Capture the cell that displays the provided text and extract its (x, y) central coordinate. 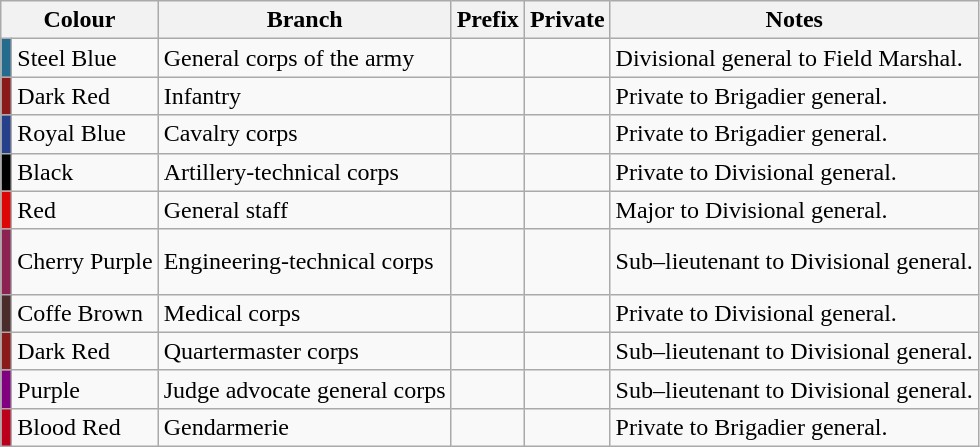
Notes (794, 20)
General staff (304, 210)
Black (85, 172)
Еngineering-technical corps (304, 262)
General corps of the army (304, 58)
Medical corps (304, 313)
Quartermaster corps (304, 351)
Branch (304, 20)
Red (85, 210)
Major to Divisional general. (794, 210)
Cherry Purple (85, 262)
Private (567, 20)
Artillery-technical corps (304, 172)
Steel Blue (85, 58)
Infantry (304, 96)
Gendarmerie (304, 427)
Colour (80, 20)
Divisional general to Field Marshal. (794, 58)
Coffe Brown (85, 313)
Judge advocate general corps (304, 389)
Blood Red (85, 427)
Prefix (488, 20)
Purple (85, 389)
Cavalry corps (304, 134)
Royal Blue (85, 134)
